Determine the (X, Y) coordinate at the center of the cell enclosing the given text.  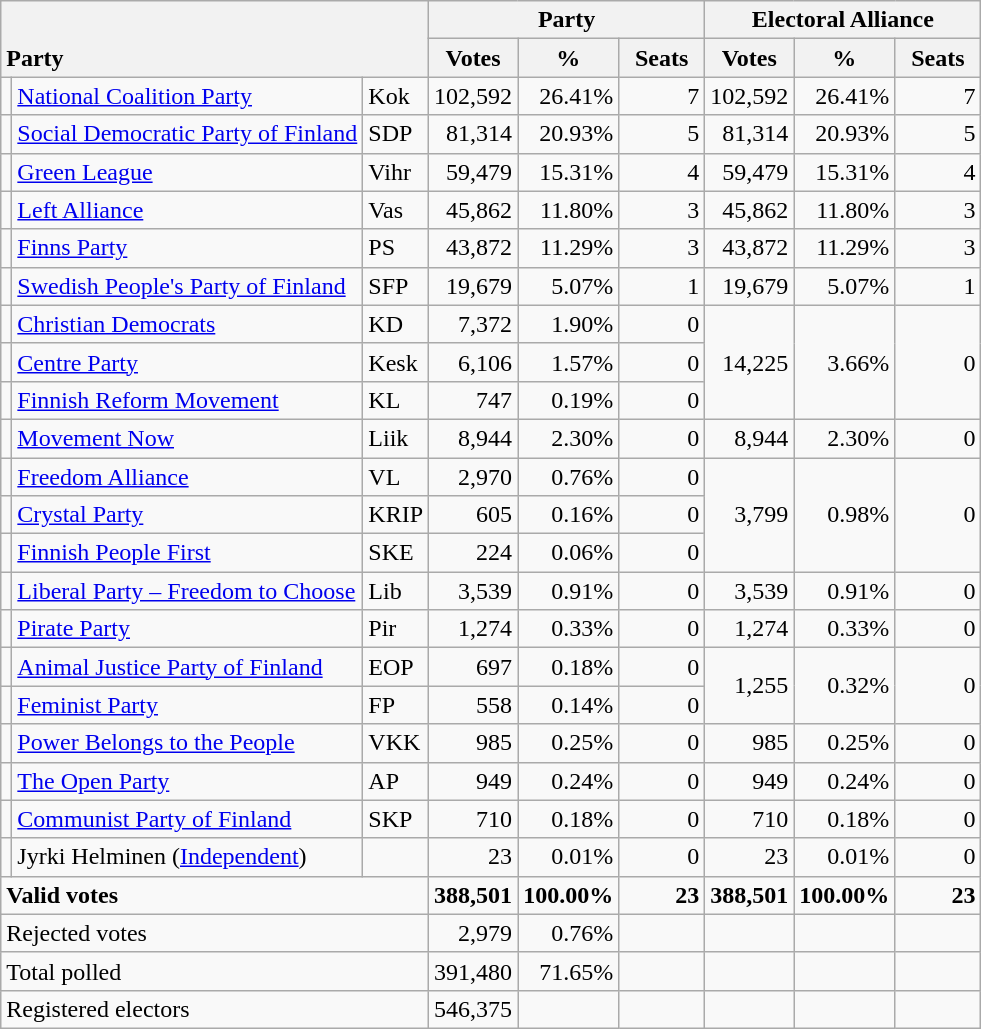
Liik (396, 438)
224 (474, 553)
Kok (396, 96)
Vas (396, 210)
0.19% (568, 400)
2,979 (474, 933)
0.16% (568, 515)
3,799 (750, 515)
Green League (188, 172)
KL (396, 400)
Pirate Party (188, 629)
Electoral Alliance (843, 20)
The Open Party (188, 781)
Finnish Reform Movement (188, 400)
2,970 (474, 477)
SKE (396, 553)
747 (474, 400)
605 (474, 515)
7,372 (474, 324)
Lib (396, 591)
0.06% (568, 553)
Total polled (215, 971)
Kesk (396, 362)
558 (474, 705)
0.32% (844, 686)
697 (474, 667)
EOP (396, 667)
71.65% (568, 971)
Communist Party of Finland (188, 819)
391,480 (474, 971)
PS (396, 248)
Liberal Party – Freedom to Choose (188, 591)
546,375 (474, 1009)
3.66% (844, 362)
VL (396, 477)
Swedish People's Party of Finland (188, 286)
SFP (396, 286)
SKP (396, 819)
1.90% (568, 324)
14,225 (750, 362)
6,106 (474, 362)
Movement Now (188, 438)
Finnish People First (188, 553)
Freedom Alliance (188, 477)
Registered electors (215, 1009)
KD (396, 324)
0.98% (844, 515)
National Coalition Party (188, 96)
Crystal Party (188, 515)
1,255 (750, 686)
Jyrki Helminen (Independent) (188, 857)
SDP (396, 134)
VKK (396, 743)
Left Alliance (188, 210)
FP (396, 705)
Pir (396, 629)
AP (396, 781)
Valid votes (215, 895)
KRIP (396, 515)
1.57% (568, 362)
Rejected votes (215, 933)
Vihr (396, 172)
Centre Party (188, 362)
Power Belongs to the People (188, 743)
0.14% (568, 705)
Finns Party (188, 248)
Social Democratic Party of Finland (188, 134)
Animal Justice Party of Finland (188, 667)
Christian Democrats (188, 324)
Feminist Party (188, 705)
